Scan for the cell matching the given text and deliver its [x, y] coordinate at center. 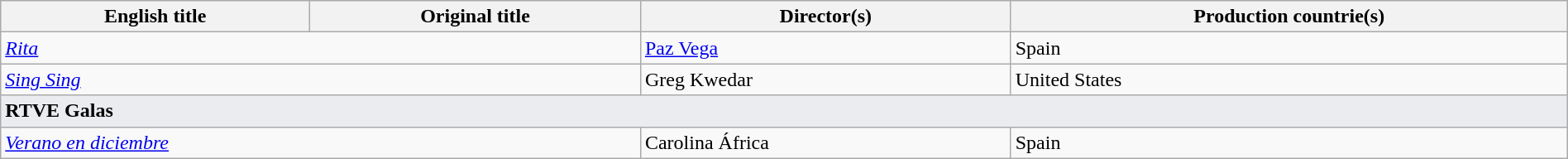
Production countrie(s) [1288, 17]
Rita [321, 48]
Carolina África [825, 142]
Greg Kwedar [825, 79]
RTVE Galas [784, 111]
English title [155, 17]
Verano en diciembre [321, 142]
United States [1288, 79]
Sing Sing [321, 79]
Original title [476, 17]
Paz Vega [825, 48]
Director(s) [825, 17]
